Output the [X, Y] coordinate of the center of the cell containing the given text.  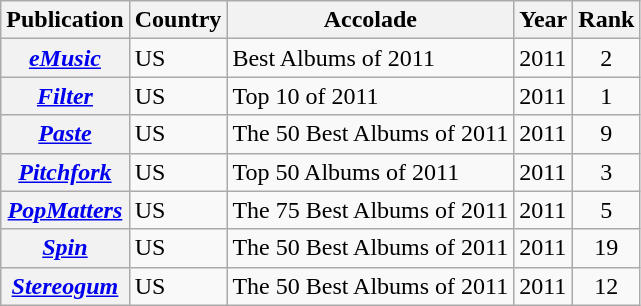
Accolade [370, 20]
Top 10 of 2011 [370, 96]
Best Albums of 2011 [370, 58]
2 [606, 58]
Stereogum [65, 286]
1 [606, 96]
12 [606, 286]
Year [544, 20]
Top 50 Albums of 2011 [370, 172]
9 [606, 134]
Pitchfork [65, 172]
eMusic [65, 58]
Country [178, 20]
Paste [65, 134]
Spin [65, 248]
3 [606, 172]
19 [606, 248]
Rank [606, 20]
PopMatters [65, 210]
Filter [65, 96]
5 [606, 210]
Publication [65, 20]
The 75 Best Albums of 2011 [370, 210]
